Find where the given text appears and provide that cell's center as (x, y) coordinate. 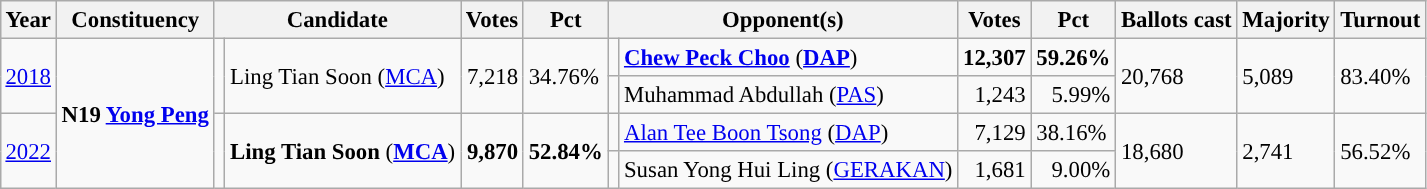
2022 (28, 152)
2018 (28, 76)
Year (28, 20)
7,218 (492, 76)
Chew Peck Choo (DAP) (788, 57)
Majority (1286, 20)
56.52% (1380, 152)
9,870 (492, 152)
Opponent(s) (783, 20)
83.40% (1380, 76)
2,741 (1286, 152)
1,243 (994, 95)
52.84% (566, 152)
1,681 (994, 170)
5,089 (1286, 76)
Ballots cast (1176, 20)
38.16% (1074, 133)
N19 Yong Peng (135, 113)
Constituency (135, 20)
7,129 (994, 133)
20,768 (1176, 76)
Muhammad Abdullah (PAS) (788, 95)
12,307 (994, 57)
9.00% (1074, 170)
18,680 (1176, 152)
Alan Tee Boon Tsong (DAP) (788, 133)
34.76% (566, 76)
59.26% (1074, 57)
Candidate (337, 20)
Susan Yong Hui Ling (GERAKAN) (788, 170)
Turnout (1380, 20)
5.99% (1074, 95)
